From the cell containing the given text, extract its center point as [X, Y] coordinate. 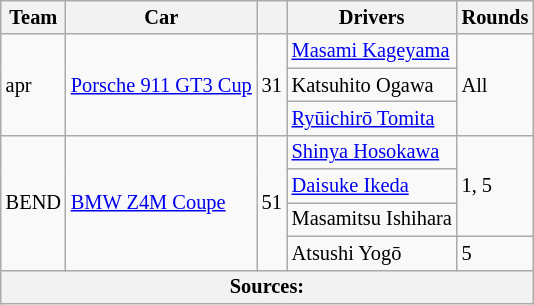
Drivers [372, 17]
Team [34, 17]
1, 5 [496, 186]
Sources: [267, 287]
5 [496, 253]
Rounds [496, 17]
Porsche 911 GT3 Cup [162, 84]
Daisuke Ikeda [372, 186]
Atsushi Yogō [372, 253]
51 [272, 202]
Ryūichirō Tomita [372, 118]
Shinya Hosokawa [372, 152]
BMW Z4M Coupe [162, 202]
Masamitsu Ishihara [372, 219]
apr [34, 84]
31 [272, 84]
Car [162, 17]
Katsuhito Ogawa [372, 85]
All [496, 84]
BEND [34, 202]
Masami Kageyama [372, 51]
